Find where the given text appears and provide that cell's center as [X, Y] coordinate. 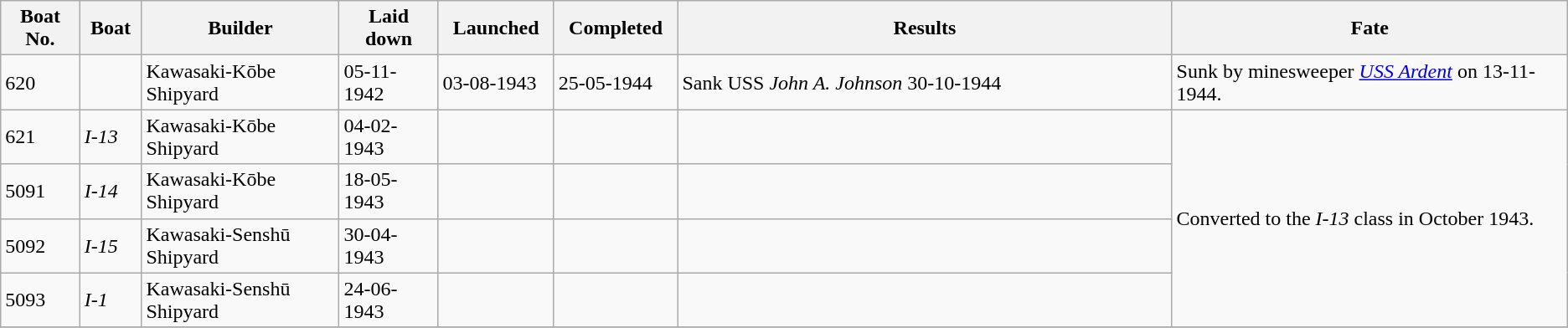
Boat No. [40, 28]
Results [925, 28]
621 [40, 137]
I-13 [111, 137]
Sank USS John A. Johnson 30-10-1944 [925, 82]
5091 [40, 191]
I-14 [111, 191]
Converted to the I-13 class in October 1943. [1369, 218]
05-11-1942 [389, 82]
I-1 [111, 300]
620 [40, 82]
04-02-1943 [389, 137]
Fate [1369, 28]
Launched [496, 28]
Builder [240, 28]
Completed [616, 28]
25-05-1944 [616, 82]
5093 [40, 300]
30-04-1943 [389, 246]
24-06-1943 [389, 300]
Sunk by minesweeper USS Ardent on 13-11-1944. [1369, 82]
03-08-1943 [496, 82]
I-15 [111, 246]
5092 [40, 246]
Boat [111, 28]
18-05-1943 [389, 191]
Laid down [389, 28]
